Determine the (X, Y) coordinate at the center of the cell enclosing the given text.  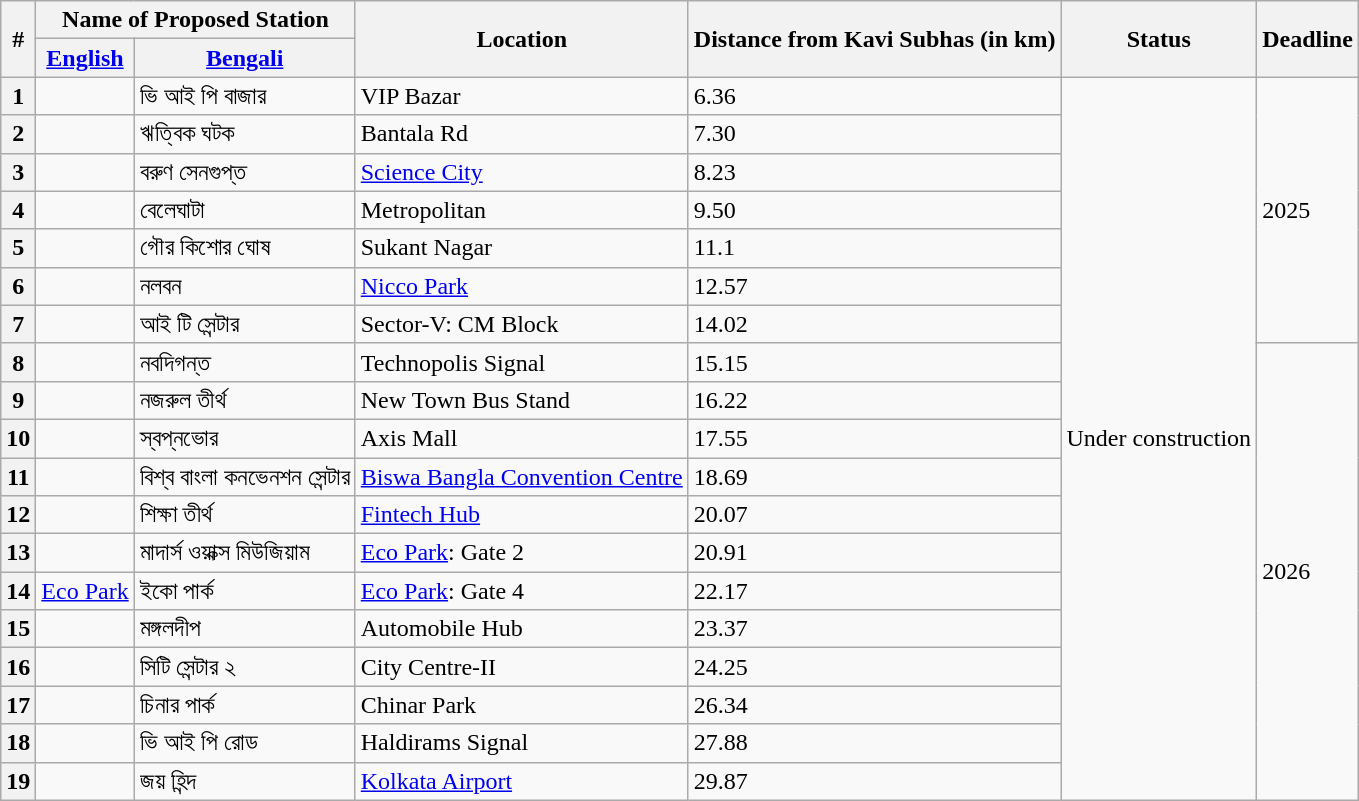
ভি আই পি বাজার (244, 96)
19 (18, 781)
9.50 (874, 210)
Kolkata Airport (522, 781)
14 (18, 591)
Eco Park (85, 591)
18.69 (874, 477)
22.17 (874, 591)
ইকো পার্ক (244, 591)
Deadline (1308, 39)
গৌর কিশোর ঘোষ (244, 248)
Name of Proposed Station (196, 20)
2 (18, 134)
23.37 (874, 629)
13 (18, 553)
17.55 (874, 438)
Under construction (1159, 438)
Fintech Hub (522, 515)
# (18, 39)
Eco Park: Gate 4 (522, 591)
20.07 (874, 515)
Bengali (244, 58)
Automobile Hub (522, 629)
2025 (1308, 210)
Location (522, 39)
Science City (522, 172)
9 (18, 400)
11.1 (874, 248)
Distance from Kavi Subhas (in km) (874, 39)
Status (1159, 39)
7.30 (874, 134)
মঙ্গলদীপ (244, 629)
16 (18, 667)
12.57 (874, 286)
27.88 (874, 743)
শিক্ষা তীর্থ (244, 515)
26.34 (874, 705)
4 (18, 210)
14.02 (874, 324)
নজরুল তীর্থ (244, 400)
15 (18, 629)
3 (18, 172)
16.22 (874, 400)
বরুণ সেনগুপ্ত (244, 172)
Haldirams Signal (522, 743)
Technopolis Signal (522, 362)
7 (18, 324)
English (85, 58)
8.23 (874, 172)
5 (18, 248)
City Centre-II (522, 667)
ভি আই পি রোড (244, 743)
Metropolitan (522, 210)
29.87 (874, 781)
New Town Bus Stand (522, 400)
ঋত্বিক ঘটক (244, 134)
Biswa Bangla Convention Centre (522, 477)
বিশ্ব বাংলা কনভেনশন সেন্টার (244, 477)
1 (18, 96)
Sector-V: CM Block (522, 324)
নবদিগন্ত (244, 362)
সিটি সেন্টার ২ (244, 667)
12 (18, 515)
6.36 (874, 96)
চিনার পার্ক (244, 705)
Bantala Rd (522, 134)
18 (18, 743)
24.25 (874, 667)
8 (18, 362)
জয় হিন্দ (244, 781)
Sukant Nagar (522, 248)
15.15 (874, 362)
17 (18, 705)
11 (18, 477)
20.91 (874, 553)
Nicco Park (522, 286)
মাদার্স ওয়াক্স মিউজিয়াম (244, 553)
Eco Park: Gate 2 (522, 553)
আই টি সেন্টার (244, 324)
10 (18, 438)
VIP Bazar (522, 96)
Axis Mall (522, 438)
স্বপ্নভোর (244, 438)
6 (18, 286)
Chinar Park (522, 705)
2026 (1308, 572)
নলবন (244, 286)
বেলেঘাটা (244, 210)
